For the text-containing cell, return its midpoint in [x, y] coordinate format. 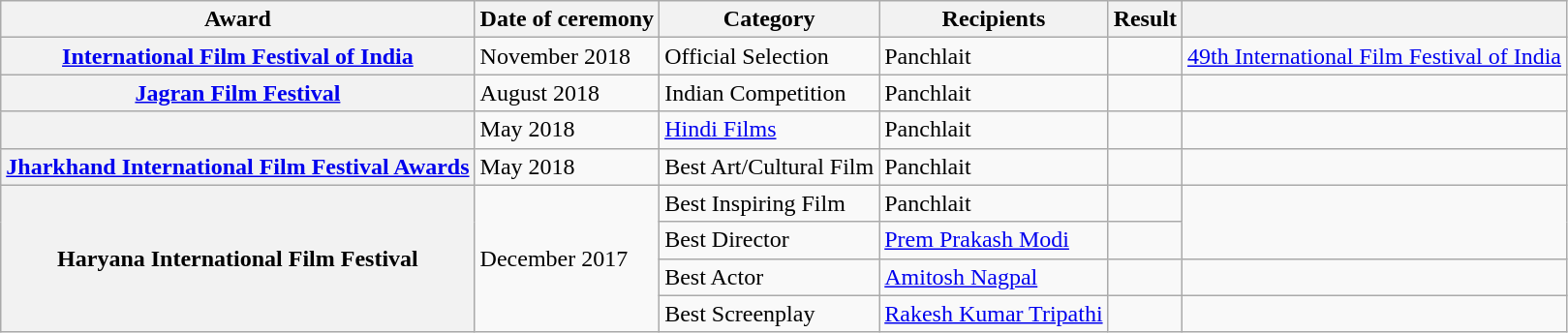
Rakesh Kumar Tripathi [994, 314]
Haryana International Film Festival [238, 258]
Result [1145, 19]
Jagran Film Festival [238, 93]
Category [769, 19]
Best Director [769, 240]
International Film Festival of India [238, 56]
Award [238, 19]
December 2017 [568, 258]
Hindi Films [769, 130]
August 2018 [568, 93]
Official Selection [769, 56]
Indian Competition [769, 93]
Amitosh Nagpal [994, 277]
Best Actor [769, 277]
Jharkhand International Film Festival Awards [238, 166]
Prem Prakash Modi [994, 240]
49th International Film Festival of India [1375, 56]
Date of ceremony [568, 19]
Best Screenplay [769, 314]
November 2018 [568, 56]
Best Art/Cultural Film [769, 166]
Recipients [994, 19]
Best Inspiring Film [769, 203]
